Output the (X, Y) coordinate of the center of the cell containing the given text.  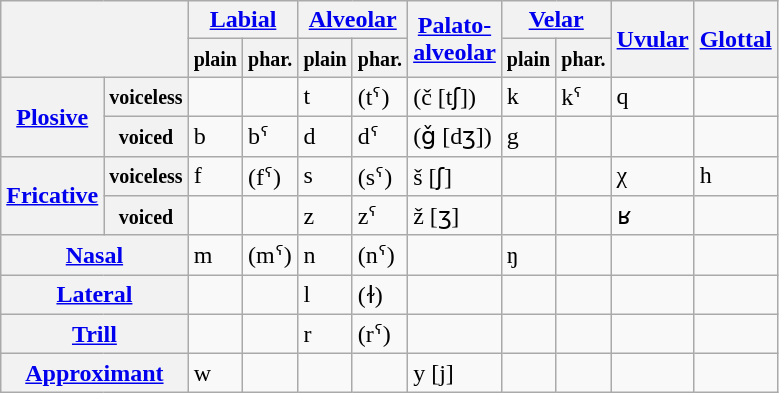
Glottal (736, 39)
l (325, 295)
y [j] (455, 373)
s (325, 176)
Velar (556, 20)
z (325, 216)
(sˤ) (380, 176)
ŋ (528, 255)
ʁ (652, 216)
š [ʃ] (455, 176)
(č [tʃ]) (455, 97)
d (325, 136)
q (652, 97)
g (528, 136)
zˤ (380, 216)
f (215, 176)
t (325, 97)
m (215, 255)
b (215, 136)
(rˤ) (380, 334)
h (736, 176)
Lateral (94, 295)
(fˤ) (270, 176)
k (528, 97)
Fricative (52, 196)
Nasal (94, 255)
n (325, 255)
Alveolar (353, 20)
bˤ (270, 136)
kˤ (584, 97)
Labial (243, 20)
dˤ (380, 136)
(mˤ) (270, 255)
(nˤ) (380, 255)
Palato-alveolar (455, 39)
w (215, 373)
Plosive (52, 116)
Approximant (94, 373)
(tˤ) (380, 97)
Uvular (652, 39)
χ (652, 176)
(ǧ [dʒ]) (455, 136)
(ɫ) (380, 295)
r (325, 334)
Trill (94, 334)
ž [ʒ] (455, 216)
